Determine the [x, y] coordinate at the center of the cell enclosing the given text.  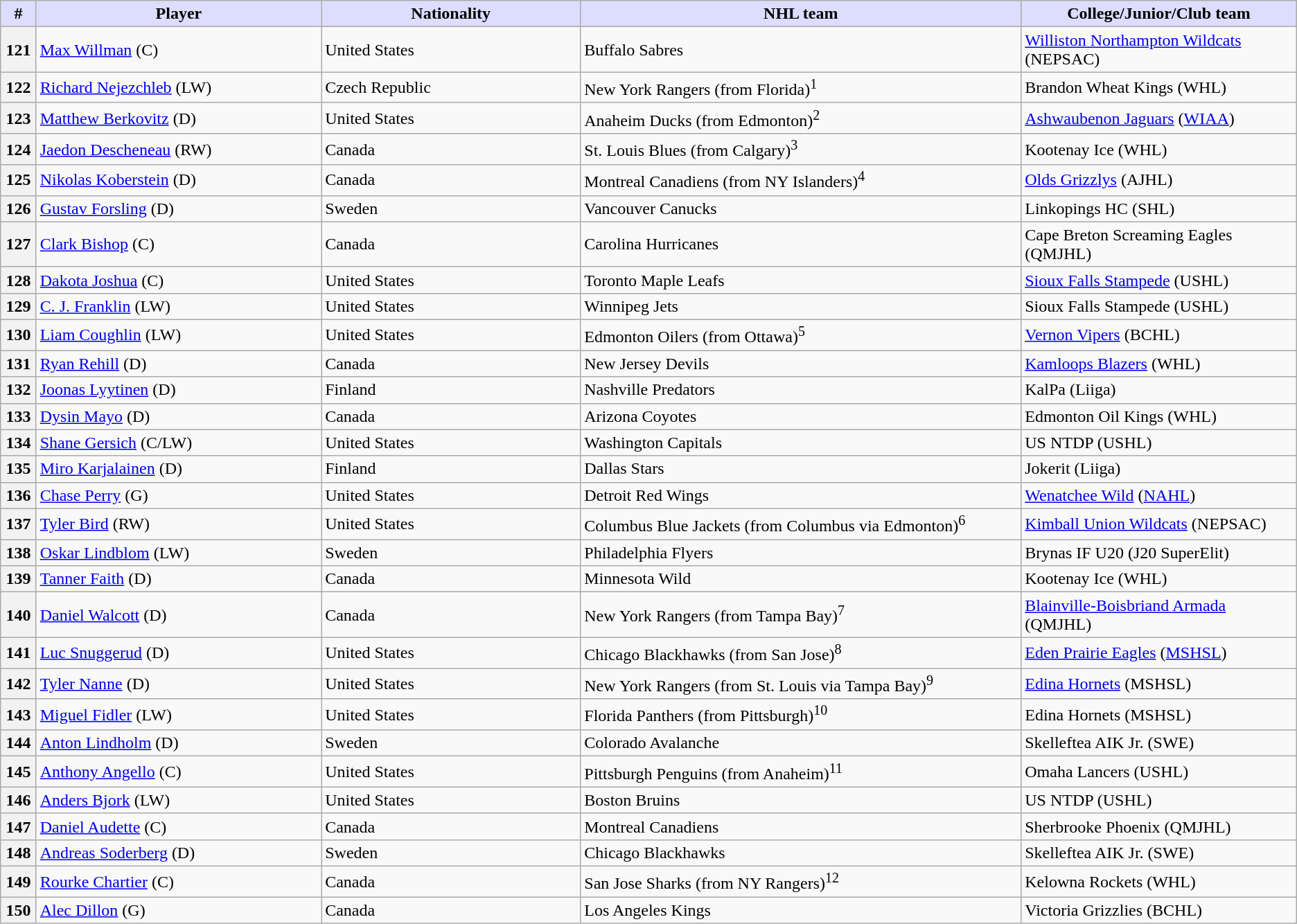
Vernon Vipers (BCHL) [1159, 335]
KalPa (Liiga) [1159, 390]
Ryan Rehill (D) [179, 364]
San Jose Sharks (from NY Rangers)12 [801, 881]
C. J. Franklin (LW) [179, 306]
149 [18, 881]
137 [18, 524]
Vancouver Canucks [801, 208]
Daniel Walcott (D) [179, 615]
Miguel Fidler (LW) [179, 715]
140 [18, 615]
128 [18, 280]
Brynas IF U20 (J20 SuperElit) [1159, 553]
Richard Nejezchleb (LW) [179, 87]
Omaha Lancers (USHL) [1159, 772]
Dysin Mayo (D) [179, 416]
Blainville-Boisbriand Armada (QMJHL) [1159, 615]
Shane Gersich (C/LW) [179, 443]
143 [18, 715]
Brandon Wheat Kings (WHL) [1159, 87]
136 [18, 495]
Montreal Canadiens (from NY Islanders)4 [801, 180]
Tyler Bird (RW) [179, 524]
Ashwaubenon Jaguars (WIAA) [1159, 118]
Montreal Canadiens [801, 826]
Anthony Angello (C) [179, 772]
124 [18, 150]
Luc Snuggerud (D) [179, 652]
133 [18, 416]
Eden Prairie Eagles (MSHSL) [1159, 652]
Carolina Hurricanes [801, 244]
Daniel Audette (C) [179, 826]
College/Junior/Club team [1159, 14]
Nashville Predators [801, 390]
New York Rangers (from Florida)1 [801, 87]
Chicago Blackhawks (from San Jose)8 [801, 652]
Jokerit (Liiga) [1159, 469]
138 [18, 553]
Player [179, 14]
Matthew Berkovitz (D) [179, 118]
Andreas Soderberg (D) [179, 853]
Alec Dillon (G) [179, 910]
Colorado Avalanche [801, 743]
Sherbrooke Phoenix (QMJHL) [1159, 826]
Olds Grizzlys (AJHL) [1159, 180]
134 [18, 443]
141 [18, 652]
Florida Panthers (from Pittsburgh)10 [801, 715]
Miro Karjalainen (D) [179, 469]
139 [18, 579]
Nikolas Koberstein (D) [179, 180]
127 [18, 244]
Dakota Joshua (C) [179, 280]
Washington Capitals [801, 443]
# [18, 14]
New Jersey Devils [801, 364]
Nationality [451, 14]
Minnesota Wild [801, 579]
130 [18, 335]
Tanner Faith (D) [179, 579]
Winnipeg Jets [801, 306]
Pittsburgh Penguins (from Anaheim)11 [801, 772]
Edmonton Oil Kings (WHL) [1159, 416]
145 [18, 772]
NHL team [801, 14]
Kamloops Blazers (WHL) [1159, 364]
148 [18, 853]
Victoria Grizzlies (BCHL) [1159, 910]
Linkopings HC (SHL) [1159, 208]
126 [18, 208]
122 [18, 87]
Chase Perry (G) [179, 495]
Anton Lindholm (D) [179, 743]
Anaheim Ducks (from Edmonton)2 [801, 118]
Kelowna Rockets (WHL) [1159, 881]
144 [18, 743]
Buffalo Sabres [801, 50]
New York Rangers (from St. Louis via Tampa Bay)9 [801, 684]
Wenatchee Wild (NAHL) [1159, 495]
129 [18, 306]
Detroit Red Wings [801, 495]
Toronto Maple Leafs [801, 280]
Oskar Lindblom (LW) [179, 553]
Arizona Coyotes [801, 416]
150 [18, 910]
Gustav Forsling (D) [179, 208]
Boston Bruins [801, 800]
Rourke Chartier (C) [179, 881]
146 [18, 800]
Philadelphia Flyers [801, 553]
121 [18, 50]
Anders Bjork (LW) [179, 800]
Edmonton Oilers (from Ottawa)5 [801, 335]
131 [18, 364]
123 [18, 118]
Tyler Nanne (D) [179, 684]
St. Louis Blues (from Calgary)3 [801, 150]
Chicago Blackhawks [801, 853]
142 [18, 684]
New York Rangers (from Tampa Bay)7 [801, 615]
Joonas Lyytinen (D) [179, 390]
Dallas Stars [801, 469]
Max Willman (C) [179, 50]
132 [18, 390]
Kimball Union Wildcats (NEPSAC) [1159, 524]
Columbus Blue Jackets (from Columbus via Edmonton)6 [801, 524]
Los Angeles Kings [801, 910]
Williston Northampton Wildcats (NEPSAC) [1159, 50]
147 [18, 826]
Czech Republic [451, 87]
Jaedon Descheneau (RW) [179, 150]
Clark Bishop (C) [179, 244]
Cape Breton Screaming Eagles (QMJHL) [1159, 244]
135 [18, 469]
125 [18, 180]
Liam Coughlin (LW) [179, 335]
